Capture the cell that displays the provided text and extract its (x, y) central coordinate. 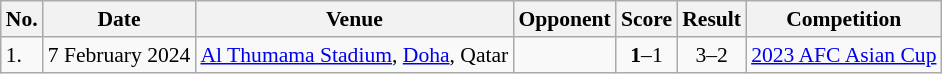
No. (22, 19)
1. (22, 55)
Result (712, 19)
1–1 (646, 55)
7 February 2024 (120, 55)
3–2 (712, 55)
2023 AFC Asian Cup (844, 55)
Al Thumama Stadium, Doha, Qatar (354, 55)
Score (646, 19)
Opponent (564, 19)
Competition (844, 19)
Venue (354, 19)
Date (120, 19)
